Output the (X, Y) coordinate of the center of the cell containing the given text.  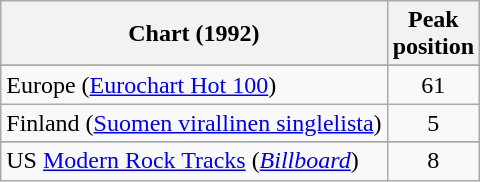
Europe (Eurochart Hot 100) (194, 85)
8 (433, 161)
5 (433, 123)
61 (433, 85)
Finland (Suomen virallinen singlelista) (194, 123)
US Modern Rock Tracks (Billboard) (194, 161)
Chart (1992) (194, 34)
Peakposition (433, 34)
